Extract the (x, y) coordinate from the center of the cell holding the provided text.  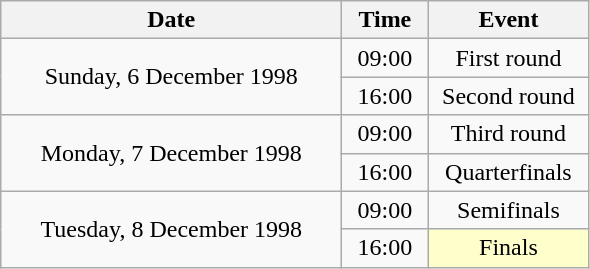
Second round (508, 96)
Tuesday, 8 December 1998 (172, 229)
Monday, 7 December 1998 (172, 153)
First round (508, 58)
Third round (508, 134)
Date (172, 20)
Event (508, 20)
Semifinals (508, 210)
Finals (508, 248)
Time (385, 20)
Sunday, 6 December 1998 (172, 77)
Quarterfinals (508, 172)
